Extract the [X, Y] coordinate from the center of the cell holding the provided text.  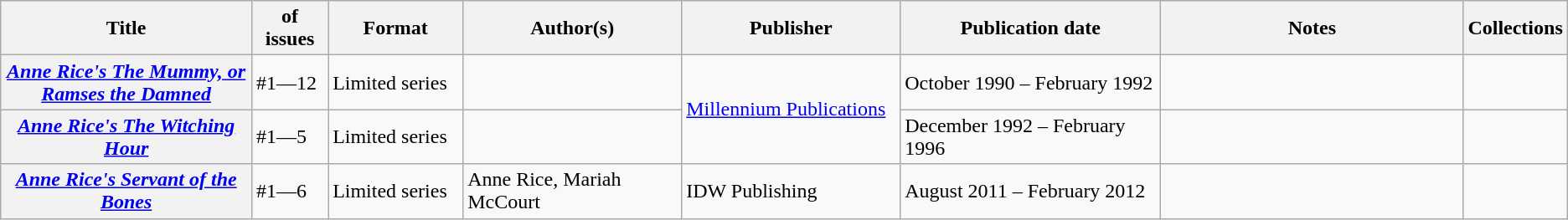
Format [395, 28]
Millennium Publications [791, 110]
#1—5 [290, 137]
Title [126, 28]
IDW Publishing [791, 191]
Publication date [1030, 28]
Anne Rice, Mariah McCourt [573, 191]
of issues [290, 28]
Anne Rice's The Mummy, or Ramses the Damned [126, 82]
Notes [1312, 28]
Anne Rice's The Witching Hour [126, 137]
Author(s) [573, 28]
October 1990 – February 1992 [1030, 82]
#1—6 [290, 191]
Anne Rice's Servant of the Bones [126, 191]
August 2011 – February 2012 [1030, 191]
#1—12 [290, 82]
Collections [1515, 28]
December 1992 – February 1996 [1030, 137]
Publisher [791, 28]
